From the cell containing the given text, extract its center point as (X, Y) coordinate. 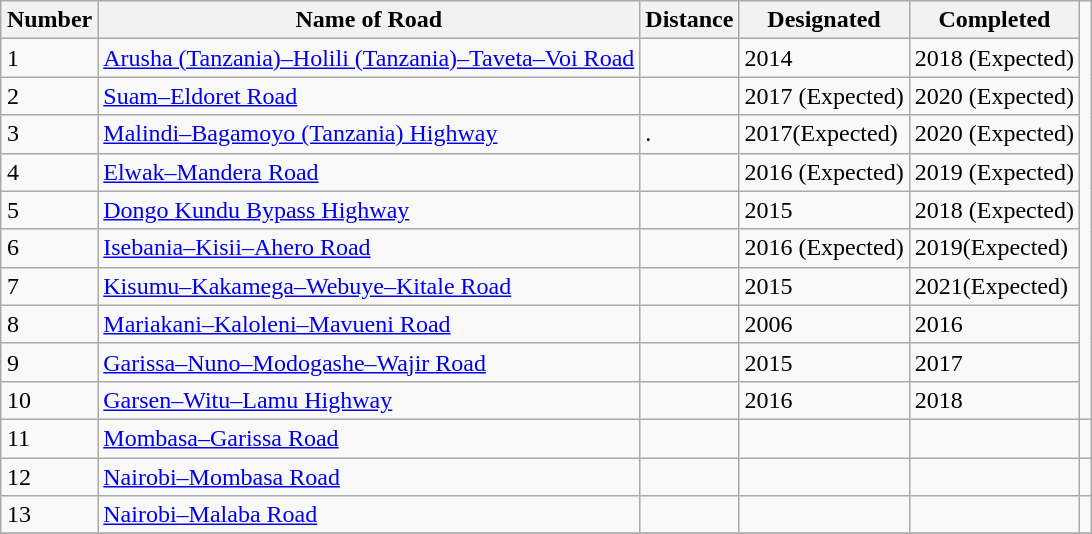
8 (49, 324)
10 (49, 400)
Nairobi–Malaba Road (369, 515)
3 (49, 134)
Kisumu–Kakamega–Webuye–Kitale Road (369, 286)
Mombasa–Garissa Road (369, 438)
Suam–Eldoret Road (369, 96)
Garissa–Nuno–Modogashe–Wajir Road (369, 362)
2021(Expected) (994, 286)
2019(Expected) (994, 248)
2017 (994, 362)
Elwak–Mandera Road (369, 172)
Nairobi–Mombasa Road (369, 477)
Name of Road (369, 20)
Mariakani–Kaloleni–Mavueni Road (369, 324)
2006 (824, 324)
2017(Expected) (824, 134)
2017 (Expected) (824, 96)
Designated (824, 20)
Number (49, 20)
. (690, 134)
2019 (Expected) (994, 172)
Arusha (Tanzania)–Holili (Tanzania)–Taveta–Voi Road (369, 58)
6 (49, 248)
Completed (994, 20)
1 (49, 58)
11 (49, 438)
2 (49, 96)
Isebania–Kisii–Ahero Road (369, 248)
Malindi–Bagamoyo (Tanzania) Highway (369, 134)
Distance (690, 20)
13 (49, 515)
Garsen–Witu–Lamu Highway (369, 400)
Dongo Kundu Bypass Highway (369, 210)
2018 (994, 400)
5 (49, 210)
9 (49, 362)
7 (49, 286)
2014 (824, 58)
4 (49, 172)
12 (49, 477)
